For the text-containing cell, return its midpoint in (x, y) coordinate format. 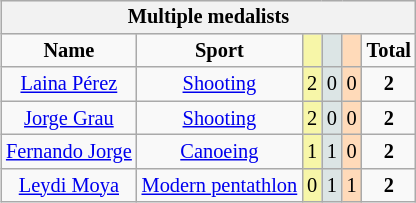
Canoeing (220, 152)
Modern pentathlon (220, 185)
Multiple medalists (208, 17)
Fernando Jorge (69, 152)
Total (389, 51)
Laina Pérez (69, 84)
Leydi Moya (69, 185)
Name (69, 51)
Sport (220, 51)
Jorge Grau (69, 118)
